Return [X, Y] of the center of cell containing provided text 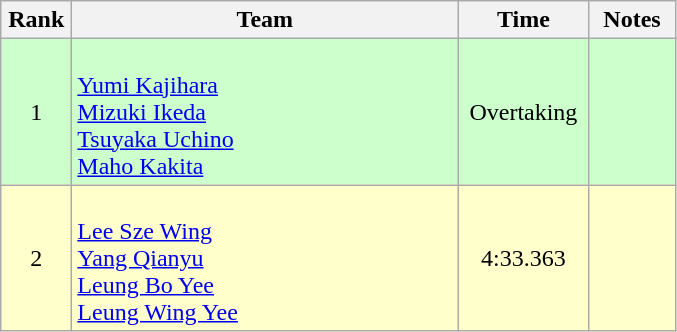
Time [524, 20]
Lee Sze WingYang QianyuLeung Bo YeeLeung Wing Yee [265, 258]
Team [265, 20]
Notes [632, 20]
2 [36, 258]
4:33.363 [524, 258]
Yumi KajiharaMizuki IkedaTsuyaka UchinoMaho Kakita [265, 112]
Rank [36, 20]
1 [36, 112]
Overtaking [524, 112]
